Identify which cell holds the provided text, then report its (x, y) central coordinate. 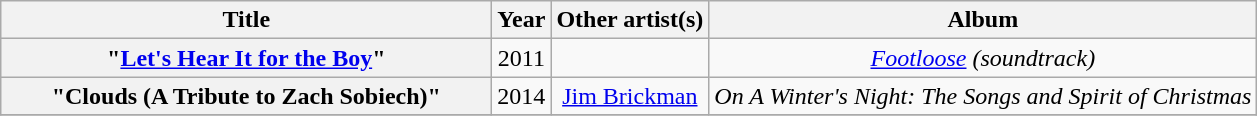
Jim Brickman (630, 96)
"Clouds (A Tribute to Zach Sobiech)" (246, 96)
2011 (522, 58)
On A Winter's Night: The Songs and Spirit of Christmas (983, 96)
Title (246, 20)
2014 (522, 96)
Other artist(s) (630, 20)
Year (522, 20)
"Let's Hear It for the Boy" (246, 58)
Album (983, 20)
Footloose (soundtrack) (983, 58)
